Find where the given text appears and provide that cell's center as (X, Y) coordinate. 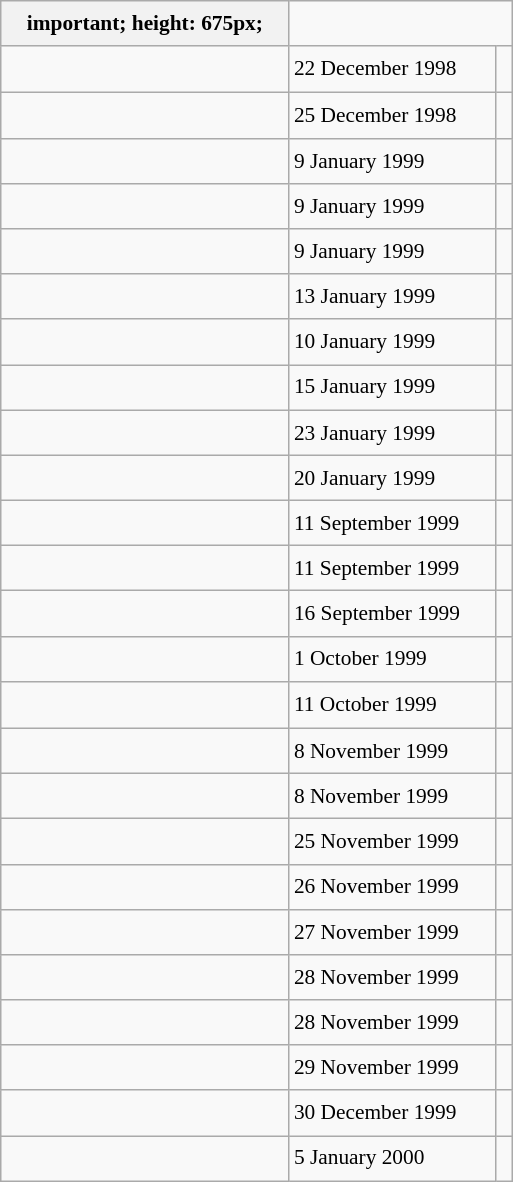
5 January 2000 (392, 1158)
10 January 1999 (392, 342)
25 November 1999 (392, 842)
23 January 1999 (392, 432)
11 October 1999 (392, 704)
1 October 1999 (392, 658)
important; height: 675px; (145, 24)
25 December 1998 (392, 116)
30 December 1999 (392, 1112)
27 November 1999 (392, 932)
13 January 1999 (392, 296)
15 January 1999 (392, 388)
29 November 1999 (392, 1068)
16 September 1999 (392, 614)
22 December 1998 (392, 68)
20 January 1999 (392, 478)
26 November 1999 (392, 886)
